Return the (x, y) coordinate for the center point of the cell that contains the specified text.  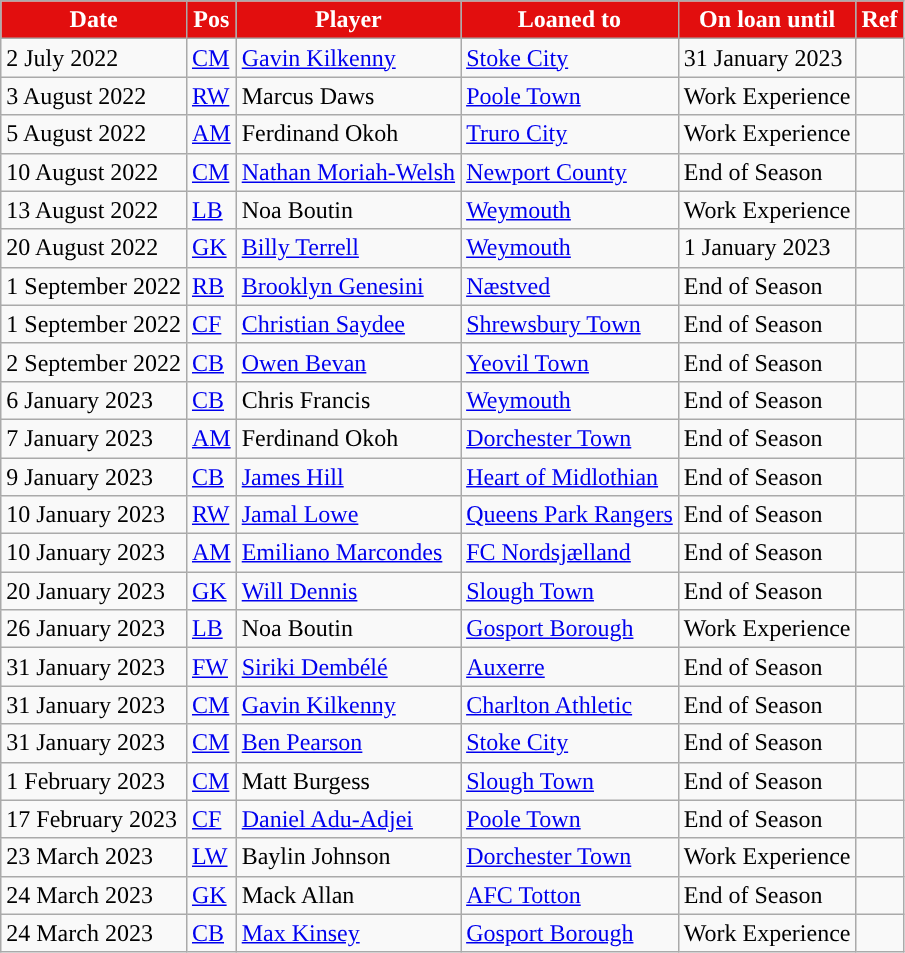
Loaned to (570, 20)
Shrewsbury Town (570, 324)
Billy Terrell (348, 248)
Pos (211, 20)
26 January 2023 (94, 629)
Owen Bevan (348, 362)
Queens Park Rangers (570, 515)
7 January 2023 (94, 438)
1 February 2023 (94, 781)
3 August 2022 (94, 96)
Daniel Adu-Adjei (348, 819)
Jamal Lowe (348, 515)
On loan until (767, 20)
20 January 2023 (94, 591)
10 August 2022 (94, 172)
Heart of Midlothian (570, 477)
Nathan Moriah-Welsh (348, 172)
Date (94, 20)
13 August 2022 (94, 210)
20 August 2022 (94, 248)
2 July 2022 (94, 58)
Player (348, 20)
9 January 2023 (94, 477)
Næstved (570, 286)
2 September 2022 (94, 362)
Chris Francis (348, 400)
Ben Pearson (348, 743)
RB (211, 286)
James Hill (348, 477)
AFC Totton (570, 895)
Matt Burgess (348, 781)
23 March 2023 (94, 857)
Max Kinsey (348, 933)
Christian Saydee (348, 324)
LW (211, 857)
Siriki Dembélé (348, 667)
6 January 2023 (94, 400)
Mack Allan (348, 895)
Auxerre (570, 667)
Baylin Johnson (348, 857)
Will Dennis (348, 591)
1 January 2023 (767, 248)
17 February 2023 (94, 819)
5 August 2022 (94, 134)
Charlton Athletic (570, 705)
Brooklyn Genesini (348, 286)
Yeovil Town (570, 362)
Ref (880, 20)
FW (211, 667)
Marcus Daws (348, 96)
Newport County (570, 172)
Truro City (570, 134)
Emiliano Marcondes (348, 553)
FC Nordsjælland (570, 553)
